Detect which cell encompasses the target text, then output its (x, y) center coordinate. 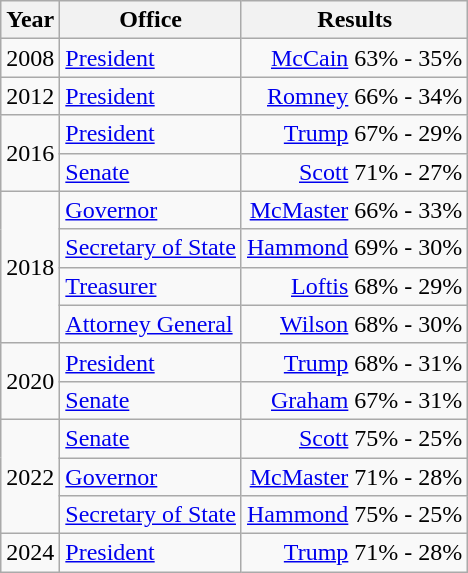
2022 (30, 476)
Hammond 69% - 30% (354, 248)
Wilson 68% - 30% (354, 324)
2020 (30, 381)
Graham 67% - 31% (354, 400)
McCain 63% - 35% (354, 58)
2024 (30, 553)
Romney 66% - 34% (354, 96)
Loftis 68% - 29% (354, 286)
Attorney General (151, 324)
2008 (30, 58)
McMaster 71% - 28% (354, 477)
Trump 71% - 28% (354, 553)
2018 (30, 267)
Scott 71% - 27% (354, 172)
Office (151, 20)
Treasurer (151, 286)
2012 (30, 96)
Year (30, 20)
McMaster 66% - 33% (354, 210)
Trump 67% - 29% (354, 134)
Hammond 75% - 25% (354, 515)
Results (354, 20)
2016 (30, 153)
Trump 68% - 31% (354, 362)
Scott 75% - 25% (354, 438)
